Extract the (x, y) coordinate from the center of the cell holding the provided text.  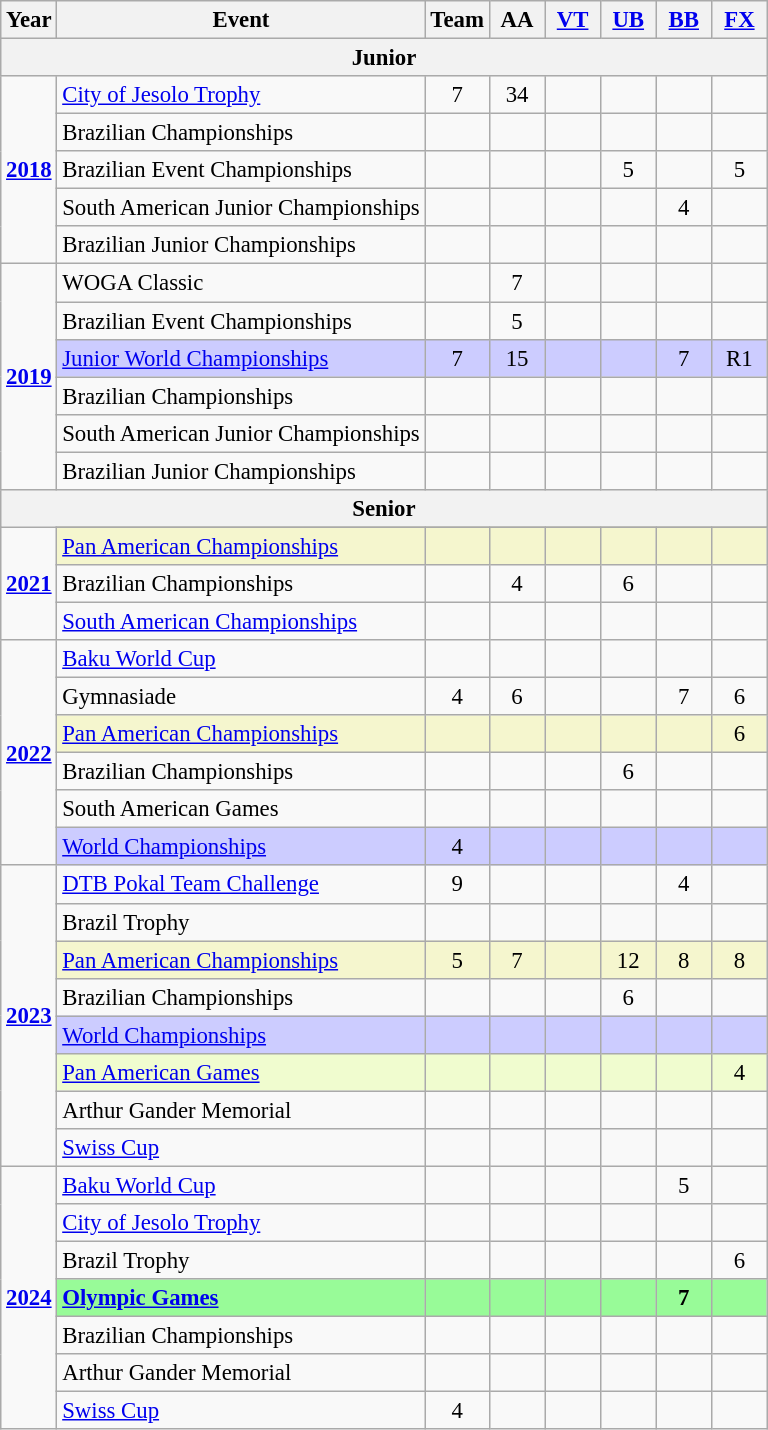
WOGA Classic (241, 283)
BB (684, 20)
Gymnasiade (241, 697)
9 (457, 885)
AA (517, 20)
Junior (384, 58)
South American Championships (241, 621)
12 (628, 960)
2018 (29, 170)
2022 (29, 753)
FX (740, 20)
R1 (740, 358)
2021 (29, 584)
Year (29, 20)
DTB Pokal Team Challenge (241, 885)
Team (457, 20)
2024 (29, 1298)
Olympic Games (241, 1298)
2019 (29, 377)
2023 (29, 1016)
Pan American Games (241, 1073)
15 (517, 358)
Junior World Championships (241, 358)
34 (517, 95)
South American Games (241, 809)
Senior (384, 509)
Event (241, 20)
VT (573, 20)
UB (628, 20)
